Detect which cell encompasses the target text, then output its [X, Y] center coordinate. 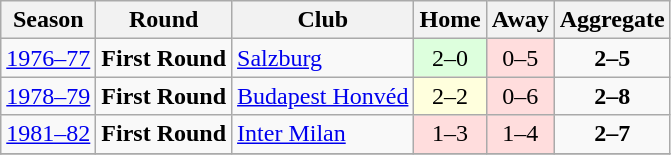
Season [48, 20]
1976–77 [48, 58]
2–7 [612, 134]
Away [520, 20]
1–3 [450, 134]
2–0 [450, 58]
2–8 [612, 96]
Club [323, 20]
0–6 [520, 96]
Home [450, 20]
1978–79 [48, 96]
Round [164, 20]
Aggregate [612, 20]
2–2 [450, 96]
Salzburg [323, 58]
Budapest Honvéd [323, 96]
1981–82 [48, 134]
1–4 [520, 134]
2–5 [612, 58]
Inter Milan [323, 134]
0–5 [520, 58]
